For the text-containing cell, return its midpoint in [X, Y] coordinate format. 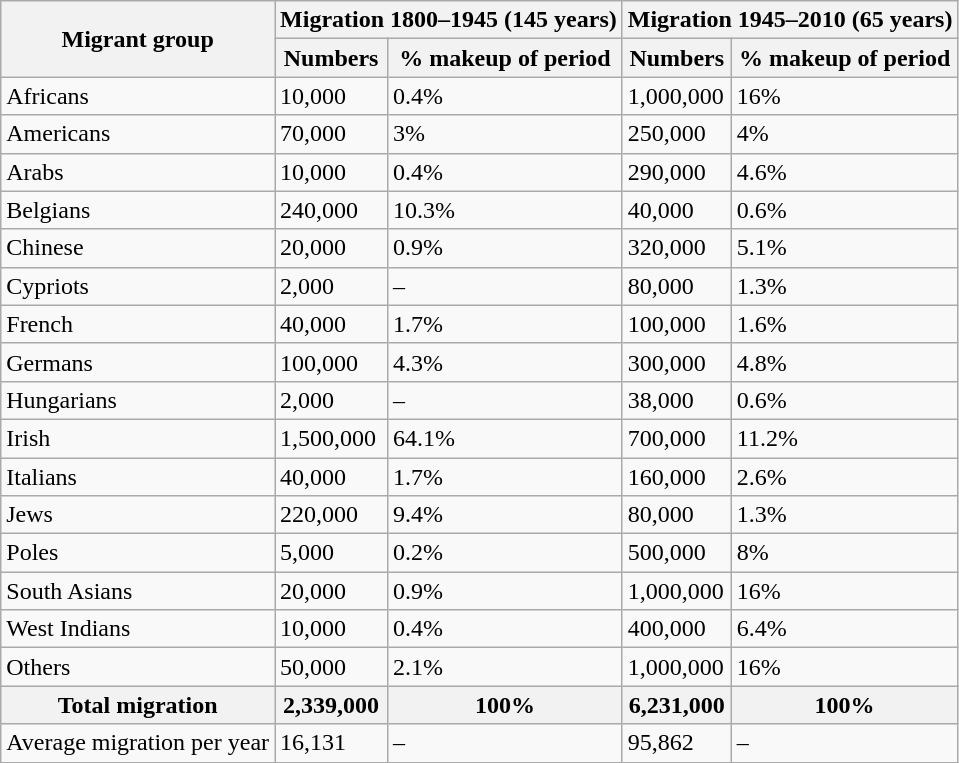
9.4% [506, 515]
300,000 [676, 362]
5,000 [332, 553]
Migration 1800–1945 (145 years) [449, 20]
Italians [138, 477]
Average migration per year [138, 743]
38,000 [676, 400]
Arabs [138, 172]
Chinese [138, 248]
1,500,000 [332, 438]
5.1% [844, 248]
French [138, 324]
50,000 [332, 667]
500,000 [676, 553]
Jews [138, 515]
220,000 [332, 515]
16,131 [332, 743]
4.6% [844, 172]
2.1% [506, 667]
Migrant group [138, 39]
Germans [138, 362]
10.3% [506, 210]
250,000 [676, 134]
4% [844, 134]
Total migration [138, 705]
700,000 [676, 438]
Africans [138, 96]
290,000 [676, 172]
1.6% [844, 324]
Hungarians [138, 400]
320,000 [676, 248]
West Indians [138, 629]
95,862 [676, 743]
2.6% [844, 477]
70,000 [332, 134]
4.8% [844, 362]
2,339,000 [332, 705]
160,000 [676, 477]
64.1% [506, 438]
6,231,000 [676, 705]
8% [844, 553]
0.2% [506, 553]
11.2% [844, 438]
400,000 [676, 629]
3% [506, 134]
Cypriots [138, 286]
Belgians [138, 210]
6.4% [844, 629]
Americans [138, 134]
Poles [138, 553]
South Asians [138, 591]
240,000 [332, 210]
Others [138, 667]
Irish [138, 438]
4.3% [506, 362]
Migration 1945–2010 (65 years) [790, 20]
